Identify which cell holds the provided text, then report its (x, y) central coordinate. 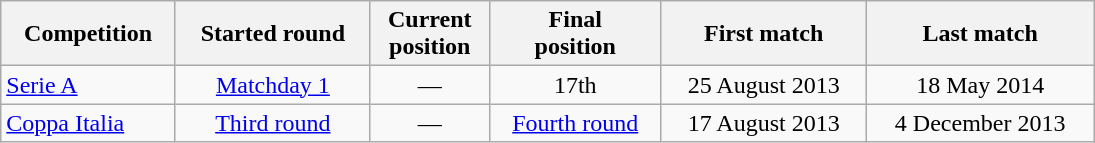
Serie A (88, 85)
Matchday 1 (272, 85)
17 August 2013 (764, 123)
Third round (272, 123)
Last match (980, 34)
18 May 2014 (980, 85)
Coppa Italia (88, 123)
17th (575, 85)
Started round (272, 34)
First match (764, 34)
Fourth round (575, 123)
Current position (430, 34)
Competition (88, 34)
4 December 2013 (980, 123)
Final position (575, 34)
25 August 2013 (764, 85)
